Return the (x, y) coordinate for the center point of the cell that contains the specified text.  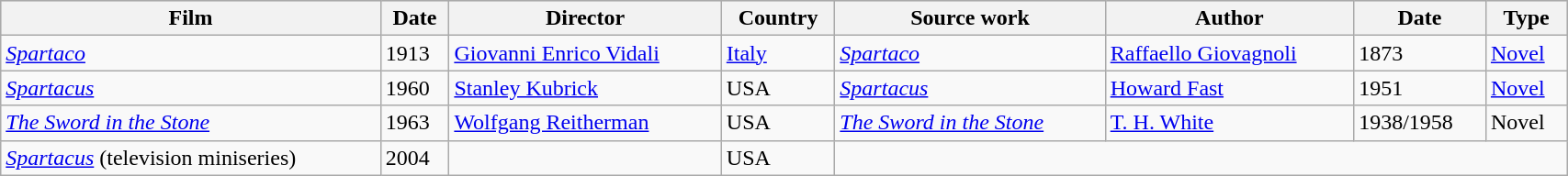
1938/1958 (1420, 123)
Stanley Kubrick (585, 88)
Type (1526, 18)
2004 (415, 158)
1960 (415, 88)
Spartacus (television miniseries) (191, 158)
Author (1229, 18)
Country (778, 18)
Italy (778, 53)
1963 (415, 123)
Film (191, 18)
Director (585, 18)
Raffaello Giovagnoli (1229, 53)
Giovanni Enrico Vidali (585, 53)
1873 (1420, 53)
Wolfgang Reitherman (585, 123)
Source work (970, 18)
T. H. White (1229, 123)
1913 (415, 53)
Howard Fast (1229, 88)
1951 (1420, 88)
